Capture the cell that displays the provided text and extract its (X, Y) central coordinate. 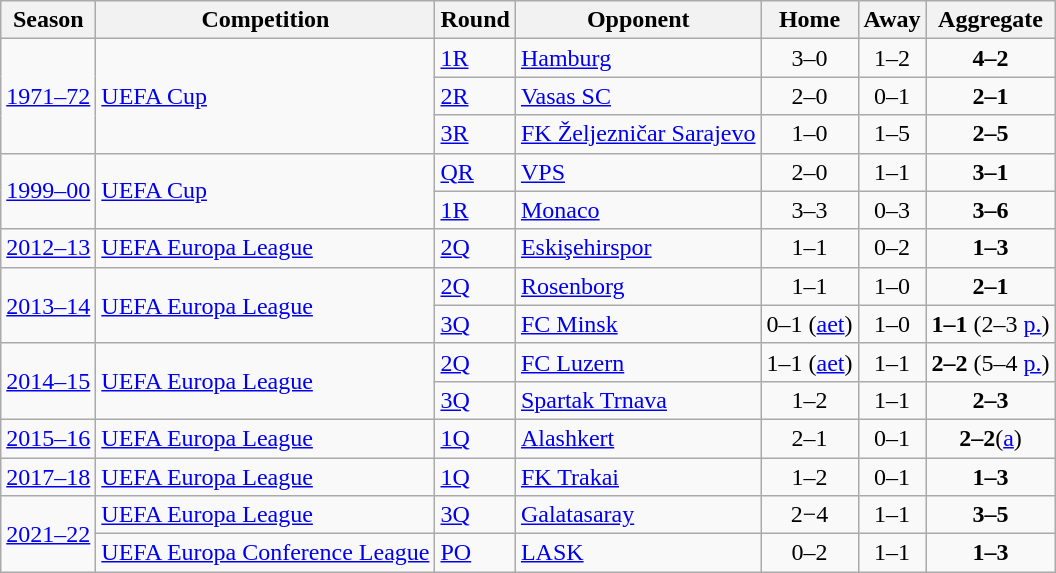
2–2(a) (990, 438)
Away (892, 20)
1999–00 (48, 191)
2017–18 (48, 477)
2−4 (810, 515)
4–2 (990, 58)
2–5 (990, 134)
Vasas SC (638, 96)
3–5 (990, 515)
0–3 (892, 210)
Rosenborg (638, 286)
2–3 (990, 400)
3–6 (990, 210)
1–1 (2–3 p.) (990, 324)
2013–14 (48, 305)
Spartak Trnava (638, 400)
Galatasaray (638, 515)
Round (475, 20)
0–1 (aet) (810, 324)
2012–13 (48, 248)
UEFA Europa Conference League (266, 553)
FK Trakai (638, 477)
FK Željezničar Sarajevo (638, 134)
1971–72 (48, 96)
3R (475, 134)
VPS (638, 172)
Monaco (638, 210)
Home (810, 20)
QR (475, 172)
Eskişehirspor (638, 248)
FC Minsk (638, 324)
LASK (638, 553)
2021–22 (48, 534)
1–5 (892, 134)
Hamburg (638, 58)
Alashkert (638, 438)
Aggregate (990, 20)
2015–16 (48, 438)
3–1 (990, 172)
Opponent (638, 20)
2R (475, 96)
1–1 (aet) (810, 362)
3–3 (810, 210)
3–0 (810, 58)
2014–15 (48, 381)
Competition (266, 20)
Season (48, 20)
FC Luzern (638, 362)
2–2 (5–4 p.) (990, 362)
PO (475, 553)
